Capture the cell that displays the provided text and extract its (x, y) central coordinate. 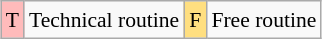
T (12, 20)
F (195, 20)
Technical routine (104, 20)
Free routine (264, 20)
